Find where the given text appears and provide that cell's center as [X, Y] coordinate. 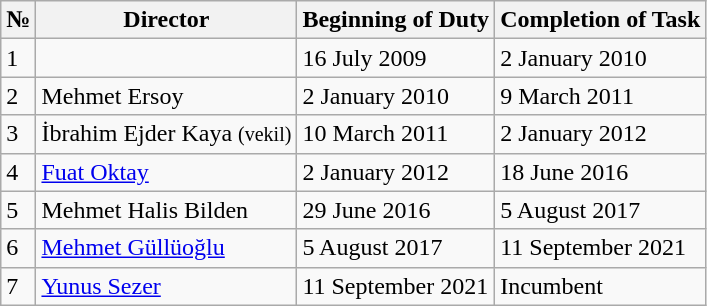
Beginning of Duty [396, 20]
Mehmet Halis Bilden [166, 210]
Mehmet Ersoy [166, 96]
2 [18, 96]
3 [18, 134]
29 June 2016 [396, 210]
4 [18, 172]
Incumbent [600, 286]
6 [18, 248]
18 June 2016 [600, 172]
10 March 2011 [396, 134]
5 [18, 210]
Mehmet Güllüoğlu [166, 248]
Fuat Oktay [166, 172]
1 [18, 58]
Director [166, 20]
9 March 2011 [600, 96]
7 [18, 286]
Completion of Task [600, 20]
Yunus Sezer [166, 286]
№ [18, 20]
16 July 2009 [396, 58]
İbrahim Ejder Kaya (vekil) [166, 134]
